Locate the cell with the specified text and output its (x, y) center coordinate. 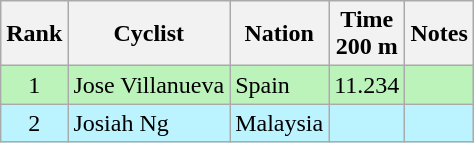
Malaysia (280, 123)
Spain (280, 85)
Time200 m (367, 34)
Jose Villanueva (149, 85)
Cyclist (149, 34)
1 (34, 85)
11.234 (367, 85)
Rank (34, 34)
Notes (439, 34)
Nation (280, 34)
Josiah Ng (149, 123)
2 (34, 123)
